Locate the cell with the specified text and output its (x, y) center coordinate. 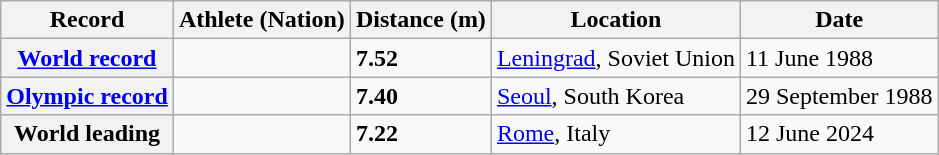
World record (88, 58)
12 June 2024 (839, 134)
7.22 (420, 134)
11 June 1988 (839, 58)
Distance (m) (420, 20)
7.40 (420, 96)
Olympic record (88, 96)
Leningrad, Soviet Union (616, 58)
World leading (88, 134)
Athlete (Nation) (262, 20)
29 September 1988 (839, 96)
Date (839, 20)
Seoul, South Korea (616, 96)
7.52 (420, 58)
Rome, Italy (616, 134)
Record (88, 20)
Location (616, 20)
